Scan for the cell matching the given text and deliver its (X, Y) coordinate at center. 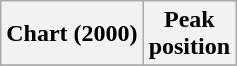
Peakposition (189, 34)
Chart (2000) (72, 34)
